Locate the cell with the specified text and output its (x, y) center coordinate. 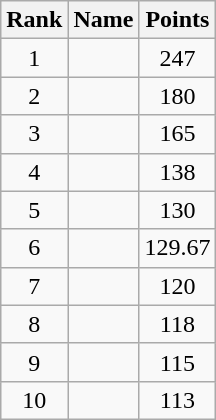
Name (104, 20)
8 (34, 324)
130 (178, 210)
5 (34, 210)
4 (34, 172)
120 (178, 286)
Rank (34, 20)
3 (34, 134)
129.67 (178, 248)
115 (178, 362)
Points (178, 20)
165 (178, 134)
118 (178, 324)
7 (34, 286)
138 (178, 172)
6 (34, 248)
9 (34, 362)
10 (34, 400)
113 (178, 400)
2 (34, 96)
1 (34, 58)
247 (178, 58)
180 (178, 96)
